Detect which cell encompasses the target text, then output its (x, y) center coordinate. 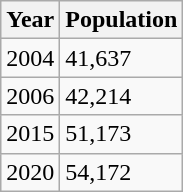
51,173 (122, 134)
2020 (30, 172)
54,172 (122, 172)
2015 (30, 134)
Population (122, 20)
Year (30, 20)
41,637 (122, 58)
42,214 (122, 96)
2006 (30, 96)
2004 (30, 58)
